Locate the cell with the specified text and output its [X, Y] center coordinate. 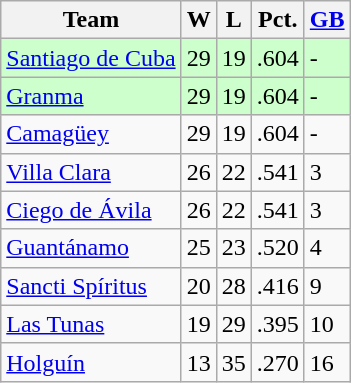
13 [198, 362]
L [234, 20]
.395 [278, 324]
Camagüey [91, 134]
Sancti Spíritus [91, 286]
Holguín [91, 362]
Ciego de Ávila [91, 210]
35 [234, 362]
.416 [278, 286]
Granma [91, 96]
16 [327, 362]
4 [327, 248]
25 [198, 248]
10 [327, 324]
9 [327, 286]
.270 [278, 362]
W [198, 20]
28 [234, 286]
Team [91, 20]
Villa Clara [91, 172]
.520 [278, 248]
23 [234, 248]
20 [198, 286]
Santiago de Cuba [91, 58]
Guantánamo [91, 248]
Las Tunas [91, 324]
GB [327, 20]
Pct. [278, 20]
